Capture the cell that displays the provided text and extract its (x, y) central coordinate. 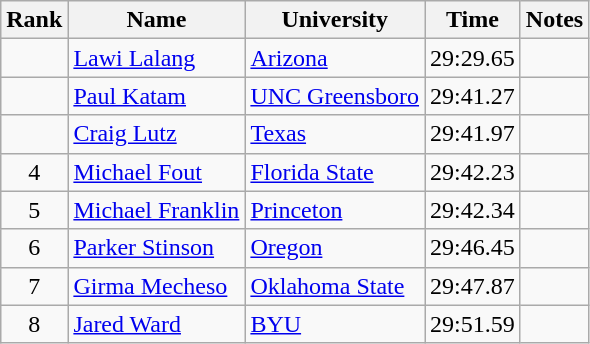
29:46.45 (473, 248)
Lawi Lalang (156, 58)
29:42.34 (473, 210)
7 (34, 286)
29:41.27 (473, 96)
6 (34, 248)
Oklahoma State (335, 286)
Girma Mecheso (156, 286)
University (335, 20)
29:29.65 (473, 58)
Oregon (335, 248)
Craig Lutz (156, 134)
Texas (335, 134)
UNC Greensboro (335, 96)
5 (34, 210)
Jared Ward (156, 324)
Notes (554, 20)
29:41.97 (473, 134)
Paul Katam (156, 96)
29:47.87 (473, 286)
Arizona (335, 58)
Michael Franklin (156, 210)
Time (473, 20)
Florida State (335, 172)
Rank (34, 20)
Parker Stinson (156, 248)
BYU (335, 324)
8 (34, 324)
29:51.59 (473, 324)
Name (156, 20)
Princeton (335, 210)
Michael Fout (156, 172)
4 (34, 172)
29:42.23 (473, 172)
